Search for the cell housing the specified text and yield its (X, Y) center coordinate. 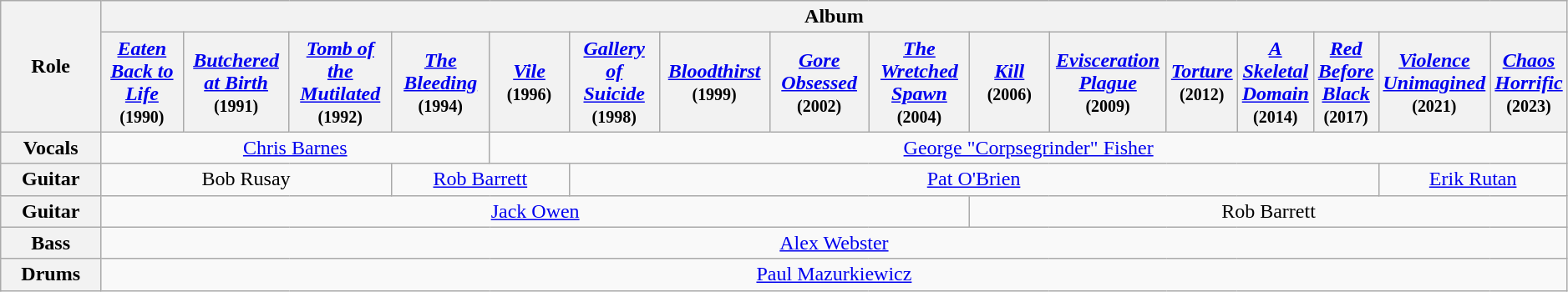
Butchered at Birth(1991) (236, 82)
Red Before Black(2017) (1346, 82)
Bass (51, 243)
Jack Owen (535, 211)
Eaten Back to Life(1990) (142, 82)
Kill(2006) (1009, 82)
Violence Unimagined(2021) (1434, 82)
Gore Obsessed(2002) (819, 82)
Alex Webster (835, 243)
Vile(1996) (530, 82)
Tomb of the Mutilated(1992) (341, 82)
Evisceration Plague(2009) (1108, 82)
The Wretched Spawn(2004) (919, 82)
Erik Rutan (1473, 179)
Gallery of Suicide(1998) (614, 82)
Bloodthirst(1999) (714, 82)
Album (835, 17)
Vocals (51, 148)
Chris Barnes (296, 148)
A Skeletal Domain(2014) (1275, 82)
The Bleeding(1994) (441, 82)
Role (51, 67)
Drums (51, 274)
Pat O'Brien (974, 179)
George "Corpsegrinder" Fisher (1028, 148)
Chaos Horrific(2023) (1529, 82)
Bob Rusay (246, 179)
Torture(2012) (1201, 82)
Paul Mazurkiewicz (835, 274)
